Scan for the cell matching the given text and deliver its (X, Y) coordinate at center. 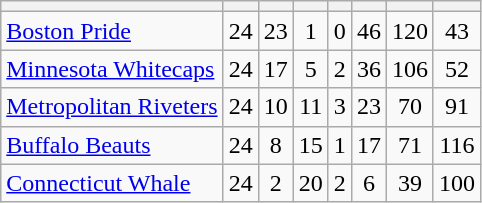
10 (276, 107)
6 (368, 183)
Buffalo Beauts (112, 145)
Connecticut Whale (112, 183)
71 (410, 145)
5 (310, 69)
Boston Pride (112, 31)
0 (340, 31)
120 (410, 31)
106 (410, 69)
36 (368, 69)
116 (456, 145)
20 (310, 183)
11 (310, 107)
8 (276, 145)
70 (410, 107)
43 (456, 31)
Metropolitan Riveters (112, 107)
52 (456, 69)
39 (410, 183)
15 (310, 145)
46 (368, 31)
91 (456, 107)
Minnesota Whitecaps (112, 69)
3 (340, 107)
100 (456, 183)
